From the cell containing the given text, extract its center point as [X, Y] coordinate. 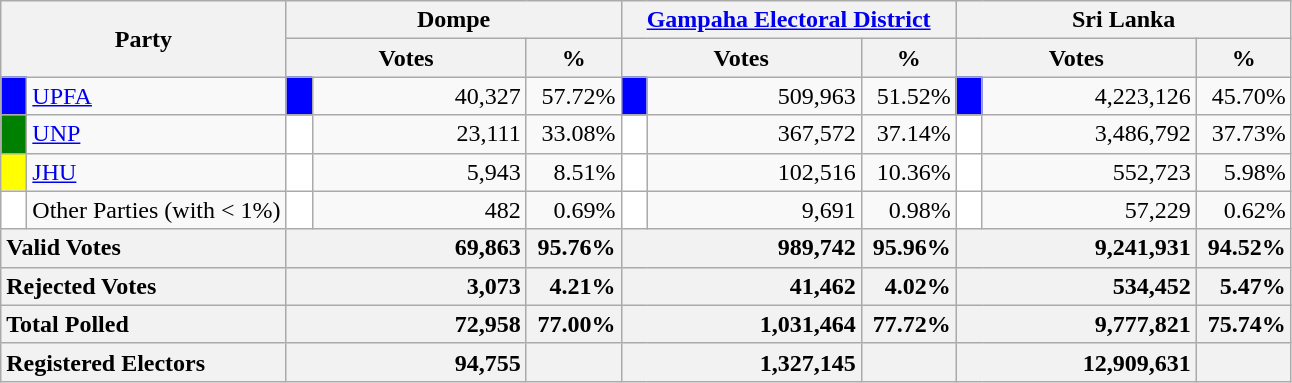
69,863 [406, 248]
UNP [156, 134]
94,755 [406, 362]
37.14% [908, 134]
3,073 [406, 286]
77.00% [574, 324]
5,943 [419, 172]
367,572 [754, 134]
4.21% [574, 286]
57,229 [1089, 210]
482 [419, 210]
40,327 [419, 96]
95.96% [908, 248]
0.69% [574, 210]
Other Parties (with < 1%) [156, 210]
94.52% [1244, 248]
509,963 [754, 96]
10.36% [908, 172]
5.98% [1244, 172]
5.47% [1244, 286]
JHU [156, 172]
0.62% [1244, 210]
Rejected Votes [144, 286]
45.70% [1244, 96]
4.02% [908, 286]
37.73% [1244, 134]
0.98% [908, 210]
12,909,631 [1076, 362]
Total Polled [144, 324]
9,691 [754, 210]
989,742 [741, 248]
23,111 [419, 134]
Gampaha Electoral District [788, 20]
1,031,464 [741, 324]
3,486,792 [1089, 134]
102,516 [754, 172]
Valid Votes [144, 248]
UPFA [156, 96]
Registered Electors [144, 362]
1,327,145 [741, 362]
33.08% [574, 134]
95.76% [574, 248]
Party [144, 39]
51.52% [908, 96]
552,723 [1089, 172]
9,777,821 [1076, 324]
75.74% [1244, 324]
41,462 [741, 286]
Dompe [454, 20]
77.72% [908, 324]
8.51% [574, 172]
Sri Lanka [1124, 20]
9,241,931 [1076, 248]
57.72% [574, 96]
4,223,126 [1089, 96]
72,958 [406, 324]
534,452 [1076, 286]
